Extract the [x, y] coordinate from the center of the cell holding the provided text.  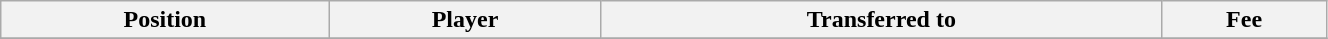
Transferred to [882, 20]
Position [165, 20]
Player [465, 20]
Fee [1244, 20]
